Scan for the cell matching the given text and deliver its (x, y) coordinate at center. 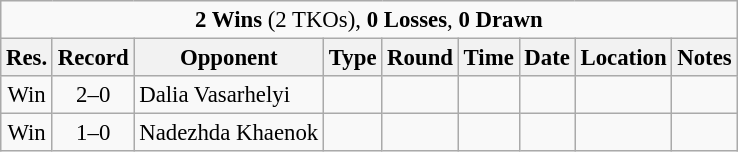
2 Wins (2 TKOs), 0 Losses, 0 Drawn (369, 20)
2–0 (92, 95)
Type (353, 58)
Dalia Vasarhelyi (229, 95)
1–0 (92, 133)
Res. (27, 58)
Round (420, 58)
Location (624, 58)
Notes (704, 58)
Record (92, 58)
Nadezhda Khaenok (229, 133)
Time (488, 58)
Date (547, 58)
Opponent (229, 58)
